Extract the (X, Y) coordinate from the center of the cell holding the provided text.  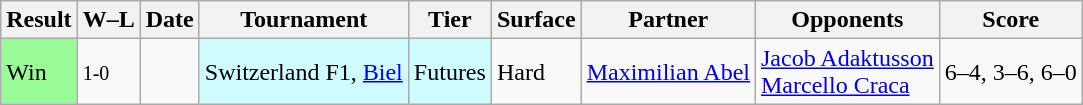
Maximilian Abel (668, 72)
Opponents (847, 20)
Hard (536, 72)
Switzerland F1, Biel (304, 72)
Partner (668, 20)
6–4, 3–6, 6–0 (1010, 72)
1-0 (108, 72)
Tournament (304, 20)
W–L (108, 20)
Surface (536, 20)
Score (1010, 20)
Futures (450, 72)
Tier (450, 20)
Win (39, 72)
Jacob Adaktusson Marcello Craca (847, 72)
Date (170, 20)
Result (39, 20)
